Extract the [x, y] coordinate from the center of the cell holding the provided text.  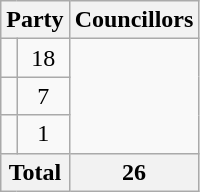
Total [35, 172]
Councillors [134, 20]
26 [134, 172]
Party [35, 20]
18 [43, 58]
7 [43, 96]
1 [43, 134]
